Find where the given text appears and provide that cell's center as [X, Y] coordinate. 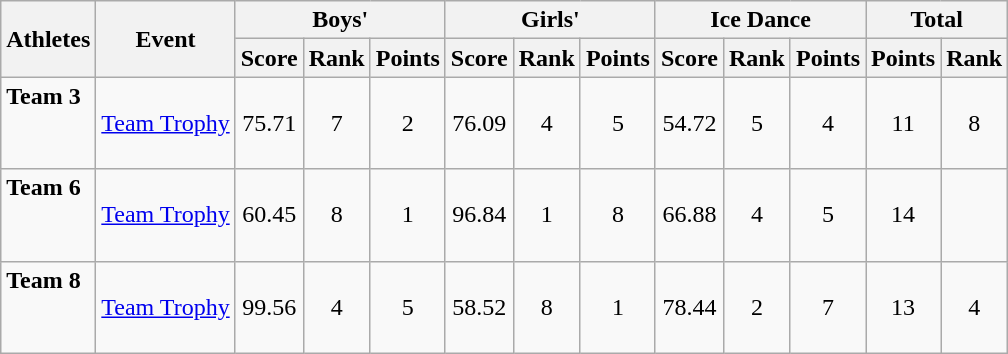
54.72 [689, 123]
Team 8 [48, 307]
66.88 [689, 215]
60.45 [269, 215]
Total [937, 20]
13 [904, 307]
Athletes [48, 39]
Boys' [340, 20]
78.44 [689, 307]
96.84 [479, 215]
Team 3 [48, 123]
58.52 [479, 307]
Team 6 [48, 215]
Girls' [550, 20]
99.56 [269, 307]
76.09 [479, 123]
14 [904, 215]
11 [904, 123]
Ice Dance [760, 20]
Event [166, 39]
75.71 [269, 123]
